Locate the cell with the specified text and output its [x, y] center coordinate. 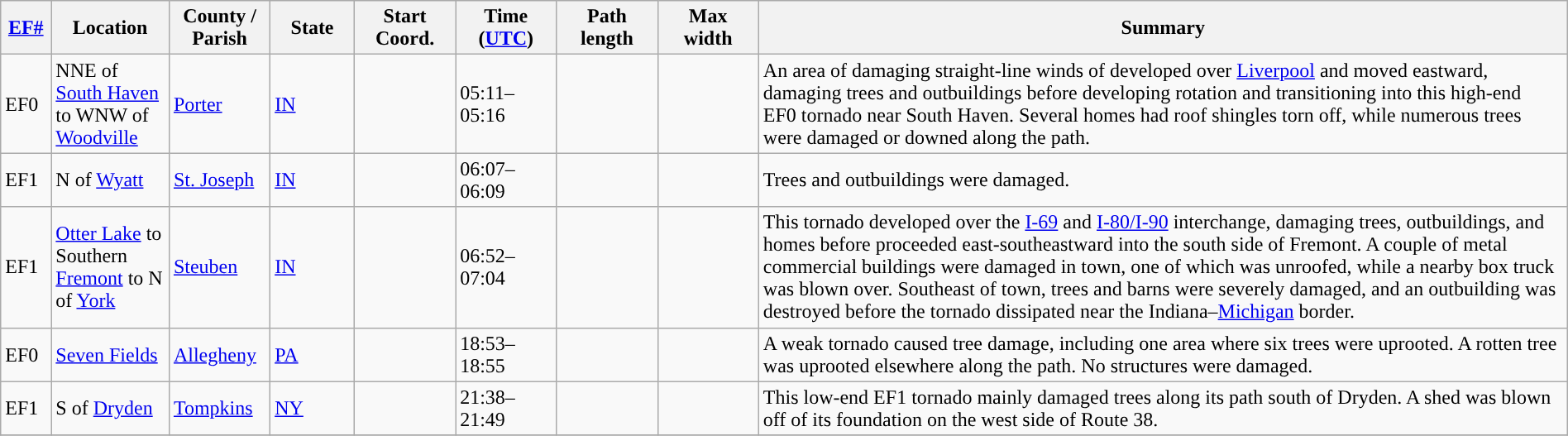
21:38–21:49 [506, 409]
06:52–07:04 [506, 267]
18:53–18:55 [506, 354]
N of Wyatt [111, 180]
Otter Lake to Southern Fremont to N of York [111, 267]
County / Parish [219, 28]
06:07–06:09 [506, 180]
Tompkins [219, 409]
Porter [219, 104]
S of Dryden [111, 409]
Time (UTC) [506, 28]
PA [313, 354]
Location [111, 28]
NY [313, 409]
Summary [1163, 28]
Seven Fields [111, 354]
05:11–05:16 [506, 104]
EF# [26, 28]
State [313, 28]
St. Joseph [219, 180]
Steuben [219, 267]
Allegheny [219, 354]
Path length [607, 28]
Start Coord. [404, 28]
NNE of South Haven to WNW of Woodville [111, 104]
Max width [708, 28]
This low-end EF1 tornado mainly damaged trees along its path south of Dryden. A shed was blown off of its foundation on the west side of Route 38. [1163, 409]
Trees and outbuildings were damaged. [1163, 180]
